Output the [x, y] coordinate of the center of the cell containing the given text.  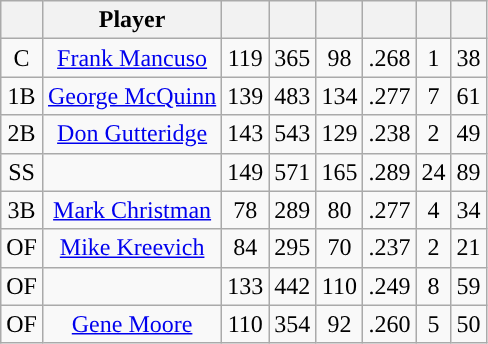
70 [340, 248]
571 [292, 172]
24 [434, 172]
59 [468, 286]
295 [292, 248]
50 [468, 324]
Don Gutteridge [132, 134]
289 [292, 210]
7 [434, 96]
21 [468, 248]
.249 [390, 286]
1 [434, 58]
8 [434, 286]
149 [246, 172]
5 [434, 324]
38 [468, 58]
543 [292, 134]
119 [246, 58]
3B [22, 210]
Mike Kreevich [132, 248]
134 [340, 96]
80 [340, 210]
89 [468, 172]
483 [292, 96]
98 [340, 58]
SS [22, 172]
61 [468, 96]
139 [246, 96]
C [22, 58]
1B [22, 96]
442 [292, 286]
365 [292, 58]
George McQuinn [132, 96]
Player [132, 20]
84 [246, 248]
354 [292, 324]
143 [246, 134]
129 [340, 134]
133 [246, 286]
4 [434, 210]
.268 [390, 58]
92 [340, 324]
78 [246, 210]
.237 [390, 248]
Frank Mancuso [132, 58]
.260 [390, 324]
34 [468, 210]
.289 [390, 172]
165 [340, 172]
2B [22, 134]
49 [468, 134]
Gene Moore [132, 324]
.238 [390, 134]
Mark Christman [132, 210]
